Pinpoint the cell where the given text exists, returning its (X, Y) midpoint coordinate. 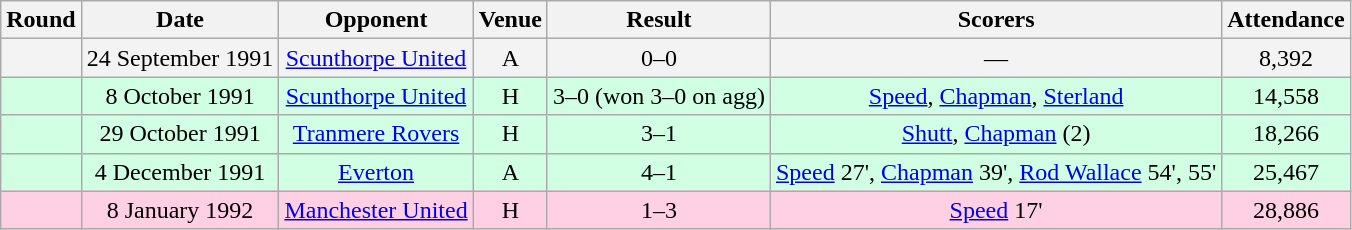
Scorers (996, 20)
8 January 1992 (180, 210)
0–0 (658, 58)
Attendance (1286, 20)
Speed 17' (996, 210)
18,266 (1286, 134)
Tranmere Rovers (376, 134)
3–0 (won 3–0 on agg) (658, 96)
Everton (376, 172)
3–1 (658, 134)
— (996, 58)
29 October 1991 (180, 134)
Opponent (376, 20)
4 December 1991 (180, 172)
Venue (510, 20)
24 September 1991 (180, 58)
14,558 (1286, 96)
4–1 (658, 172)
Shutt, Chapman (2) (996, 134)
Manchester United (376, 210)
28,886 (1286, 210)
Result (658, 20)
Speed, Chapman, Sterland (996, 96)
8,392 (1286, 58)
Round (41, 20)
1–3 (658, 210)
Speed 27', Chapman 39', Rod Wallace 54', 55' (996, 172)
25,467 (1286, 172)
Date (180, 20)
8 October 1991 (180, 96)
